From the cell containing the given text, extract its center point as [X, Y] coordinate. 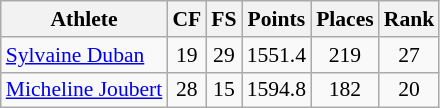
15 [224, 90]
Micheline Joubert [84, 90]
19 [186, 55]
Places [345, 19]
Rank [410, 19]
1594.8 [276, 90]
219 [345, 55]
Points [276, 19]
182 [345, 90]
20 [410, 90]
28 [186, 90]
27 [410, 55]
CF [186, 19]
1551.4 [276, 55]
Sylvaine Duban [84, 55]
29 [224, 55]
Athlete [84, 19]
FS [224, 19]
